Scan for the cell matching the given text and deliver its [x, y] coordinate at center. 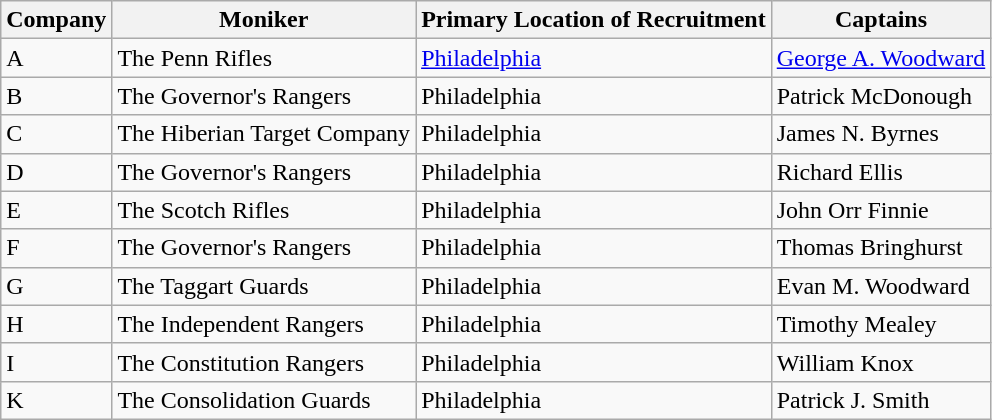
Thomas Bringhurst [881, 248]
A [56, 58]
Patrick McDonough [881, 96]
C [56, 134]
Company [56, 20]
William Knox [881, 362]
James N. Byrnes [881, 134]
John Orr Finnie [881, 210]
Patrick J. Smith [881, 400]
The Scotch Rifles [264, 210]
F [56, 248]
I [56, 362]
E [56, 210]
Timothy Mealey [881, 324]
B [56, 96]
Evan M. Woodward [881, 286]
D [56, 172]
The Penn Rifles [264, 58]
Richard Ellis [881, 172]
Primary Location of Recruitment [594, 20]
K [56, 400]
The Hiberian Target Company [264, 134]
Moniker [264, 20]
G [56, 286]
H [56, 324]
George A. Woodward [881, 58]
Captains [881, 20]
The Consolidation Guards [264, 400]
The Independent Rangers [264, 324]
The Constitution Rangers [264, 362]
The Taggart Guards [264, 286]
